Extract the [x, y] coordinate from the center of the cell holding the provided text.  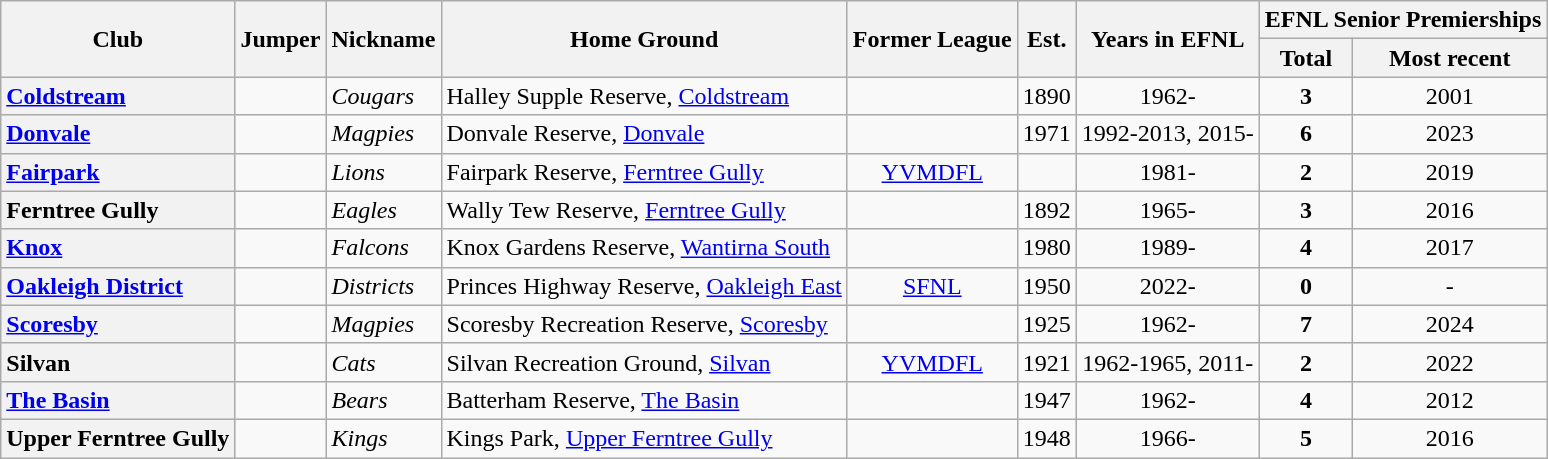
0 [1306, 286]
1925 [1046, 324]
Kings [384, 438]
Kings Park, Upper Ferntree Gully [644, 438]
1989- [1168, 248]
Most recent [1449, 58]
Princes Highway Reserve, Oakleigh East [644, 286]
Lions [384, 172]
Cats [384, 362]
The Basin [118, 400]
Fairpark [118, 172]
2019 [1449, 172]
1892 [1046, 210]
2022 [1449, 362]
2023 [1449, 134]
Nickname [384, 39]
Scoresby [118, 324]
1965- [1168, 210]
2022- [1168, 286]
1890 [1046, 96]
Eagles [384, 210]
Jumper [280, 39]
Oakleigh District [118, 286]
2001 [1449, 96]
Coldstream [118, 96]
1950 [1046, 286]
EFNL Senior Premierships [1403, 20]
1992-2013, 2015- [1168, 134]
6 [1306, 134]
5 [1306, 438]
Upper Ferntree Gully [118, 438]
Bears [384, 400]
Years in EFNL [1168, 39]
2017 [1449, 248]
1921 [1046, 362]
Wally Tew Reserve, Ferntree Gully [644, 210]
Districts [384, 286]
Knox Gardens Reserve, Wantirna South [644, 248]
2012 [1449, 400]
Home Ground [644, 39]
Halley Supple Reserve, Coldstream [644, 96]
- [1449, 286]
Knox [118, 248]
Silvan Recreation Ground, Silvan [644, 362]
1947 [1046, 400]
Former League [932, 39]
Donvale [118, 134]
7 [1306, 324]
Batterham Reserve, The Basin [644, 400]
Silvan [118, 362]
1962-1965, 2011- [1168, 362]
Est. [1046, 39]
1981- [1168, 172]
Scoresby Recreation Reserve, Scoresby [644, 324]
1980 [1046, 248]
Cougars [384, 96]
2024 [1449, 324]
1966- [1168, 438]
Fairpark Reserve, Ferntree Gully [644, 172]
1948 [1046, 438]
Donvale Reserve, Donvale [644, 134]
Ferntree Gully [118, 210]
Falcons [384, 248]
Total [1306, 58]
Club [118, 39]
SFNL [932, 286]
1971 [1046, 134]
